Determine the [X, Y] coordinate at the center of the cell enclosing the given text.  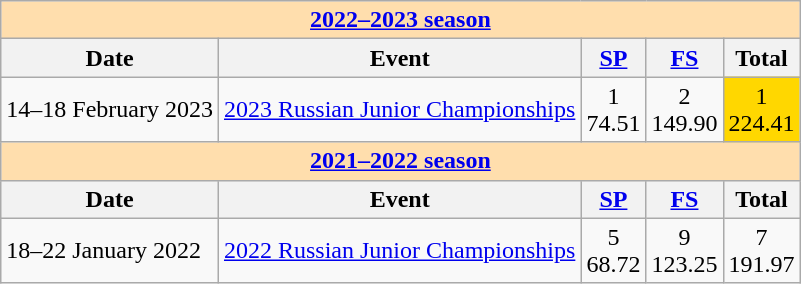
5 68.72 [614, 250]
2022–2023 season [400, 20]
1 224.41 [762, 110]
2022 Russian Junior Championships [399, 250]
2023 Russian Junior Championships [399, 110]
7 191.97 [762, 250]
2 149.90 [684, 110]
18–22 January 2022 [110, 250]
2021–2022 season [400, 161]
9 123.25 [684, 250]
1 74.51 [614, 110]
14–18 February 2023 [110, 110]
